Return the [X, Y] coordinate for the center point of the cell that contains the specified text.  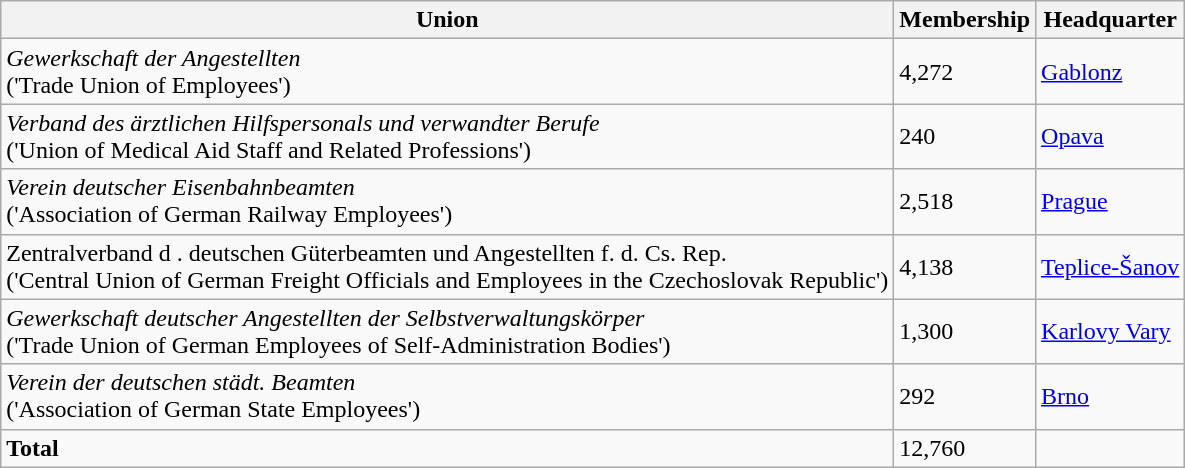
240 [965, 136]
Brno [1110, 396]
Prague [1110, 202]
4,138 [965, 266]
Opava [1110, 136]
Teplice-Šanov [1110, 266]
4,272 [965, 72]
Verband des ärztlichen Hilfspersonals und verwandter Berufe('Union of Medical Aid Staff and Related Professions') [448, 136]
12,760 [965, 448]
Verein deutscher Eisenbahnbeamten('Association of German Railway Employees') [448, 202]
2,518 [965, 202]
292 [965, 396]
Karlovy Vary [1110, 332]
Gablonz [1110, 72]
Total [448, 448]
Verein der deutschen städt. Beamten('Association of German State Employees') [448, 396]
1,300 [965, 332]
Headquarter [1110, 20]
Union [448, 20]
Gewerkschaft deutscher Angestellten der Selbstverwaltungskörper('Trade Union of German Employees of Self-Administration Bodies') [448, 332]
Membership [965, 20]
Gewerkschaft der Angestellten('Trade Union of Employees') [448, 72]
